Scan for the cell matching the given text and deliver its [X, Y] coordinate at center. 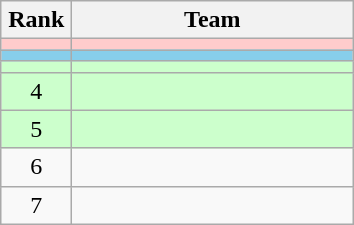
7 [36, 205]
5 [36, 129]
Rank [36, 20]
6 [36, 167]
Team [212, 20]
4 [36, 91]
